Return (x, y) of the center of cell containing provided text 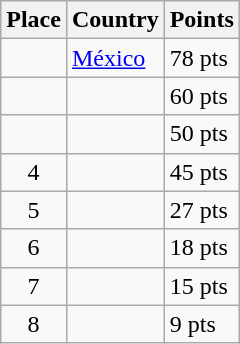
9 pts (202, 324)
Points (202, 20)
78 pts (202, 58)
15 pts (202, 286)
8 (34, 324)
45 pts (202, 172)
México (115, 58)
5 (34, 210)
60 pts (202, 96)
4 (34, 172)
27 pts (202, 210)
Country (115, 20)
50 pts (202, 134)
7 (34, 286)
Place (34, 20)
18 pts (202, 248)
6 (34, 248)
